Capture the cell that displays the provided text and extract its [X, Y] central coordinate. 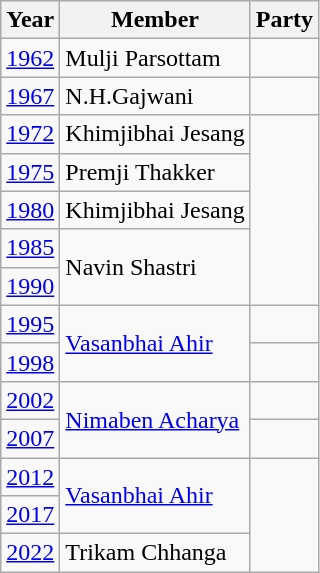
Nimaben Acharya [155, 419]
Navin Shastri [155, 267]
2012 [30, 477]
1975 [30, 172]
Member [155, 20]
N.H.Gajwani [155, 96]
2022 [30, 553]
1995 [30, 324]
1962 [30, 58]
Premji Thakker [155, 172]
Party [284, 20]
1972 [30, 134]
Year [30, 20]
1985 [30, 248]
2017 [30, 515]
1990 [30, 286]
Mulji Parsottam [155, 58]
Trikam Chhanga [155, 553]
1998 [30, 362]
1980 [30, 210]
2007 [30, 438]
1967 [30, 96]
2002 [30, 400]
